For the text-containing cell, return its midpoint in (x, y) coordinate format. 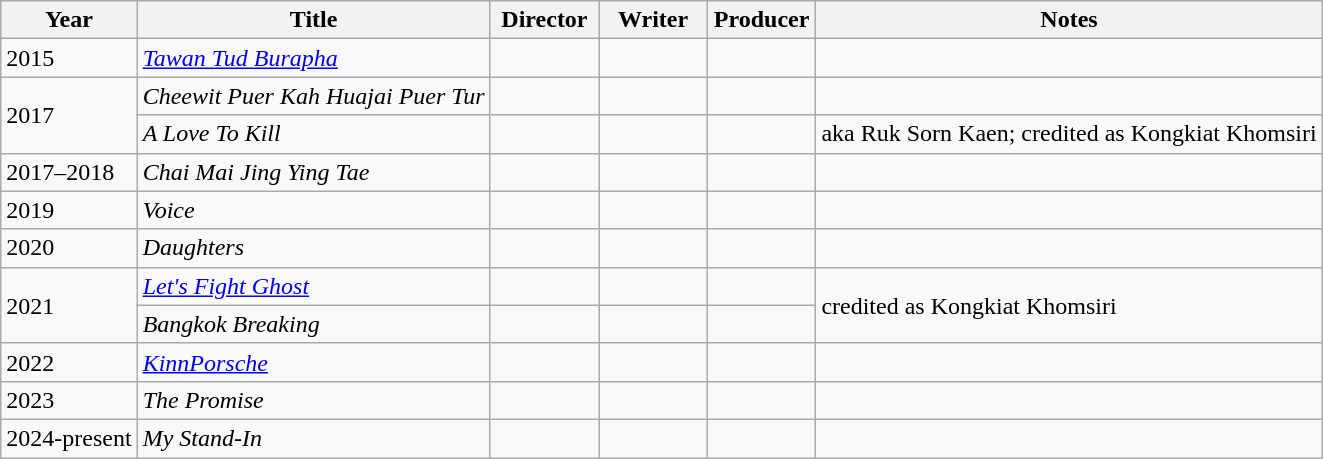
2017 (69, 115)
Notes (1069, 20)
2019 (69, 210)
credited as Kongkiat Khomsiri (1069, 305)
2022 (69, 362)
Title (314, 20)
The Promise (314, 400)
Cheewit Puer Kah Huajai Puer Tur (314, 96)
Writer (654, 20)
2015 (69, 58)
A Love To Kill (314, 134)
2017–2018 (69, 172)
2024-present (69, 438)
Let's Fight Ghost (314, 286)
Chai Mai Jing Ying Tae (314, 172)
KinnPorsche (314, 362)
2023 (69, 400)
Voice (314, 210)
Daughters (314, 248)
aka Ruk Sorn Kaen; credited as Kongkiat Khomsiri (1069, 134)
My Stand-In (314, 438)
Director (544, 20)
Bangkok Breaking (314, 324)
2021 (69, 305)
Year (69, 20)
Tawan Tud Burapha (314, 58)
2020 (69, 248)
Producer (762, 20)
